Return the (x, y) coordinate for the center point of the cell that contains the specified text.  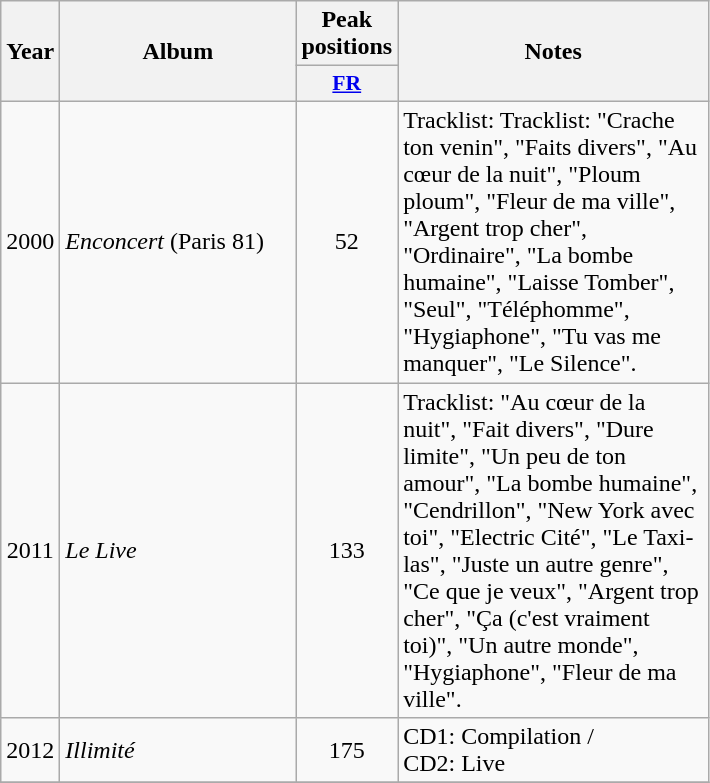
FR (347, 84)
Le Live (178, 550)
133 (347, 550)
Illimité (178, 750)
Album (178, 52)
Enconcert (Paris 81) (178, 242)
52 (347, 242)
CD1: Compilation / CD2: Live (554, 750)
Year (30, 52)
175 (347, 750)
Peak positions (347, 34)
Notes (554, 52)
2012 (30, 750)
2011 (30, 550)
2000 (30, 242)
